Detect which cell encompasses the target text, then output its (x, y) center coordinate. 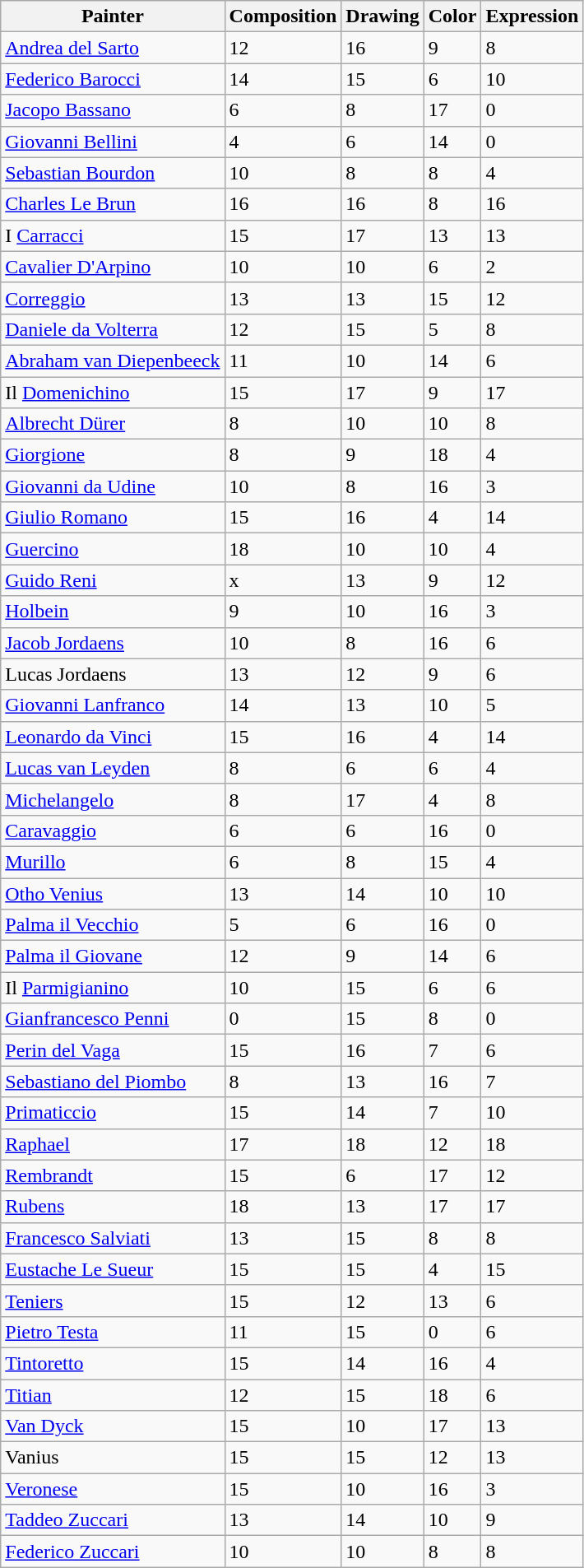
Rubens (113, 1207)
Veronese (113, 1489)
Michelangelo (113, 799)
Lucas Jordaens (113, 674)
Painter (113, 16)
Holbein (113, 612)
Il Parmigianino (113, 988)
Palma il Vecchio (113, 925)
Giorgione (113, 455)
Caravaggio (113, 831)
Daniele da Volterra (113, 329)
Raphael (113, 1144)
Composition (283, 16)
Titian (113, 1395)
I Carracci (113, 235)
Color (452, 16)
Drawing (382, 16)
Otho Venius (113, 893)
Albrecht Dürer (113, 424)
2 (532, 267)
Tintoretto (113, 1363)
Correggio (113, 298)
Giovanni Lanfranco (113, 705)
Sebastiano del Piombo (113, 1082)
Gianfrancesco Penni (113, 1019)
Leonardo da Vinci (113, 737)
Cavalier D'Arpino (113, 267)
Guido Reni (113, 580)
Sebastian Bourdon (113, 173)
Jacopo Bassano (113, 110)
Eustache Le Sueur (113, 1269)
Taddeo Zuccari (113, 1520)
Palma il Giovane (113, 956)
Giulio Romano (113, 518)
Expression (532, 16)
Rembrandt (113, 1175)
Primaticcio (113, 1113)
Andrea del Sarto (113, 48)
Federico Barocci (113, 79)
Federico Zuccari (113, 1552)
Abraham van Diepenbeeck (113, 361)
Charles Le Brun (113, 204)
Teniers (113, 1300)
Il Domenichino (113, 393)
Pietro Testa (113, 1332)
Francesco Salviati (113, 1238)
Lucas van Leyden (113, 768)
Vanius (113, 1458)
Jacob Jordaens (113, 643)
x (283, 580)
Guercino (113, 549)
Giovanni Bellini (113, 142)
Perin del Vaga (113, 1050)
Van Dyck (113, 1426)
Giovanni da Udine (113, 486)
Murillo (113, 862)
